For the text-containing cell, return its midpoint in (x, y) coordinate format. 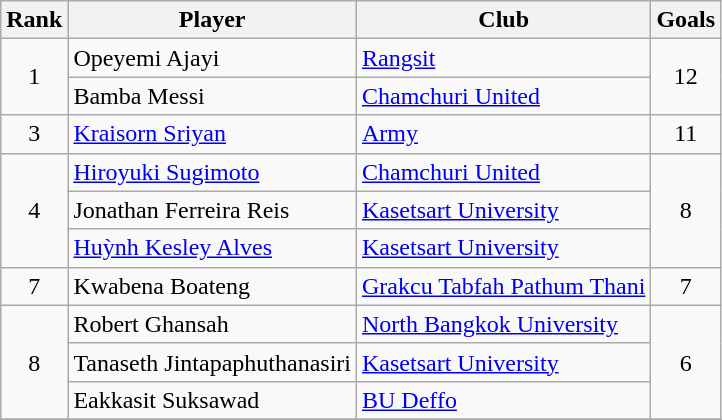
Jonathan Ferreira Reis (212, 210)
4 (34, 210)
Player (212, 20)
Opeyemi Ajayi (212, 58)
3 (34, 134)
Rangsit (503, 58)
Club (503, 20)
Grakcu Tabfah Pathum Thani (503, 286)
Army (503, 134)
North Bangkok University (503, 324)
Tanaseth Jintapaphuthanasiri (212, 362)
11 (686, 134)
BU Deffo (503, 400)
Goals (686, 20)
Kraisorn Sriyan (212, 134)
1 (34, 77)
6 (686, 362)
Huỳnh Kesley Alves (212, 248)
Hiroyuki Sugimoto (212, 172)
Bamba Messi (212, 96)
Eakkasit Suksawad (212, 400)
Robert Ghansah (212, 324)
Kwabena Boateng (212, 286)
12 (686, 77)
Rank (34, 20)
